Search for the cell housing the specified text and yield its (X, Y) center coordinate. 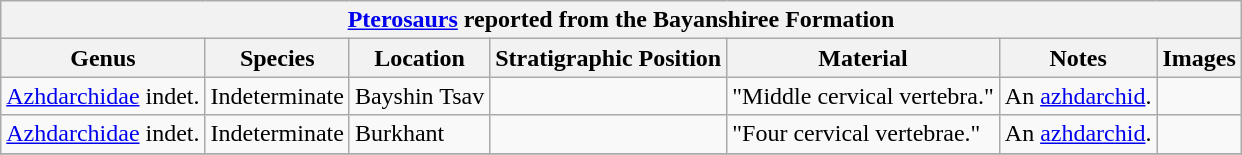
Burkhant (419, 134)
"Four cervical vertebrae." (864, 134)
Pterosaurs reported from the Bayanshiree Formation (622, 20)
"Middle cervical vertebra." (864, 96)
Bayshin Tsav (419, 96)
Stratigraphic Position (608, 58)
Species (277, 58)
Images (1199, 58)
Material (864, 58)
Genus (103, 58)
Notes (1078, 58)
Location (419, 58)
